Pinpoint the cell where the given text exists, returning its [x, y] midpoint coordinate. 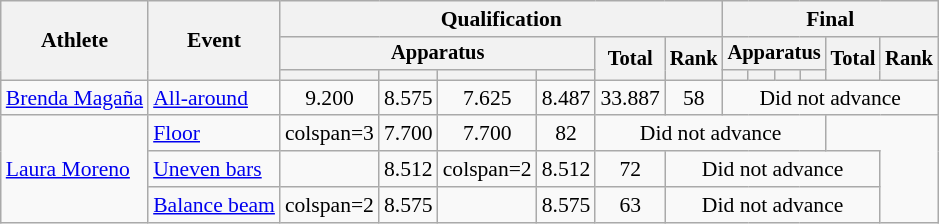
colspan=3 [330, 134]
Qualification [502, 19]
Balance beam [214, 205]
7.625 [488, 98]
Laura Moreno [74, 170]
Floor [214, 134]
33.887 [630, 98]
Athlete [74, 40]
9.200 [330, 98]
Event [214, 40]
Uneven bars [214, 169]
72 [630, 169]
All-around [214, 98]
Brenda Magaña [74, 98]
63 [630, 205]
58 [694, 98]
Final [830, 19]
8.487 [566, 98]
82 [566, 134]
